Find where the given text appears and provide that cell's center as (x, y) coordinate. 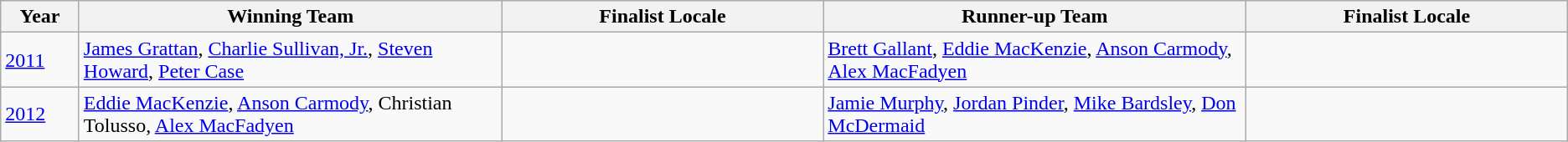
Brett Gallant, Eddie MacKenzie, Anson Carmody, Alex MacFadyen (1035, 60)
James Grattan, Charlie Sullivan, Jr., Steven Howard, Peter Case (290, 60)
Eddie MacKenzie, Anson Carmody, Christian Tolusso, Alex MacFadyen (290, 114)
2011 (40, 60)
Jamie Murphy, Jordan Pinder, Mike Bardsley, Don McDermaid (1035, 114)
Year (40, 17)
Runner-up Team (1035, 17)
Winning Team (290, 17)
2012 (40, 114)
